Provide the [x, y] coordinate of the cell's center where the given text is located.  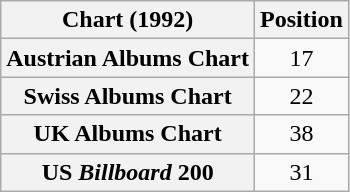
Position [302, 20]
Swiss Albums Chart [128, 96]
US Billboard 200 [128, 172]
UK Albums Chart [128, 134]
Austrian Albums Chart [128, 58]
Chart (1992) [128, 20]
22 [302, 96]
38 [302, 134]
31 [302, 172]
17 [302, 58]
